Provide the [x, y] coordinate of the cell's center where the given text is located.  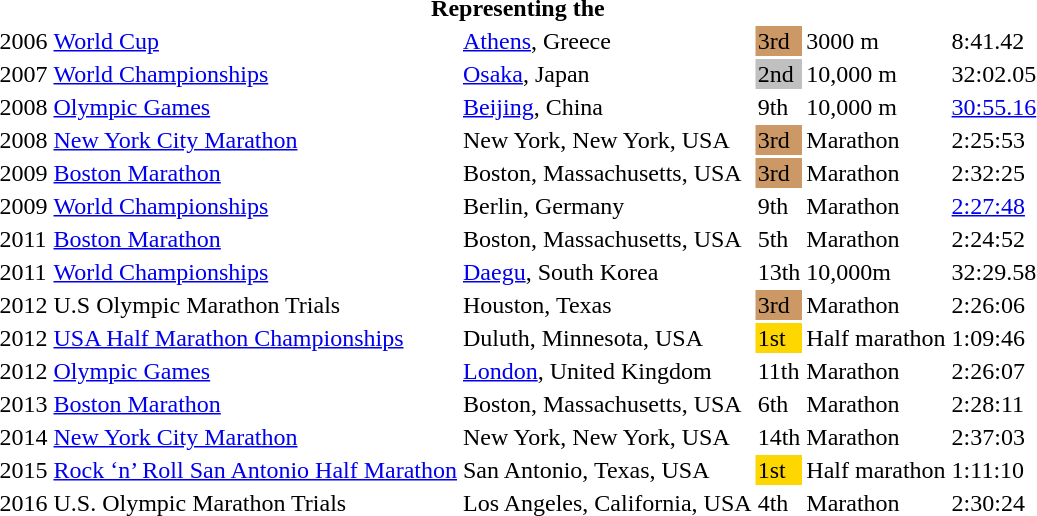
London, United Kingdom [608, 371]
3000 m [876, 41]
U.S Olympic Marathon Trials [255, 305]
Daegu, South Korea [608, 272]
Houston, Texas [608, 305]
2nd [779, 74]
6th [779, 404]
World Cup [255, 41]
Berlin, Germany [608, 206]
14th [779, 437]
Beijing, China [608, 107]
Duluth, Minnesota, USA [608, 338]
San Antonio, Texas, USA [608, 470]
Athens, Greece [608, 41]
Osaka, Japan [608, 74]
10,000m [876, 272]
5th [779, 239]
USA Half Marathon Championships [255, 338]
13th [779, 272]
Rock ‘n’ Roll San Antonio Half Marathon [255, 470]
11th [779, 371]
